Determine the [x, y] coordinate at the center of the cell enclosing the given text.  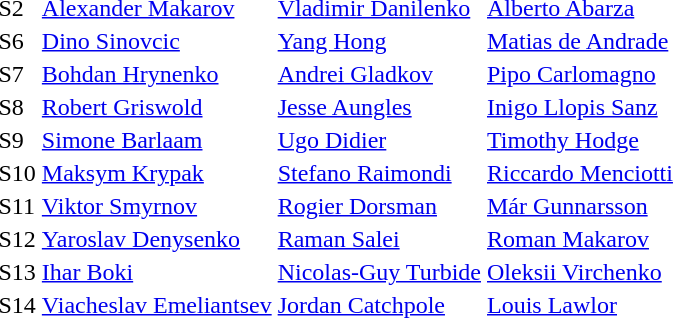
Simone Barlaam [156, 140]
Jesse Aungles [379, 107]
Robert Griswold [156, 107]
Ugo Didier [379, 140]
Maksym Krypak [156, 173]
Yang Hong [379, 41]
Viktor Smyrnov [156, 206]
Bohdan Hrynenko [156, 74]
Raman Salei [379, 239]
Andrei Gladkov [379, 74]
Nicolas-Guy Turbide [379, 272]
Stefano Raimondi [379, 173]
Rogier Dorsman [379, 206]
Ihar Boki [156, 272]
Dino Sinovcic [156, 41]
Yaroslav Denysenko [156, 239]
